Provide the (x, y) coordinate of the cell's center where the given text is located.  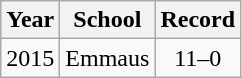
Record (198, 20)
Year (30, 20)
11–0 (198, 58)
2015 (30, 58)
Emmaus (108, 58)
School (108, 20)
